Pinpoint the cell where the given text exists, returning its [X, Y] midpoint coordinate. 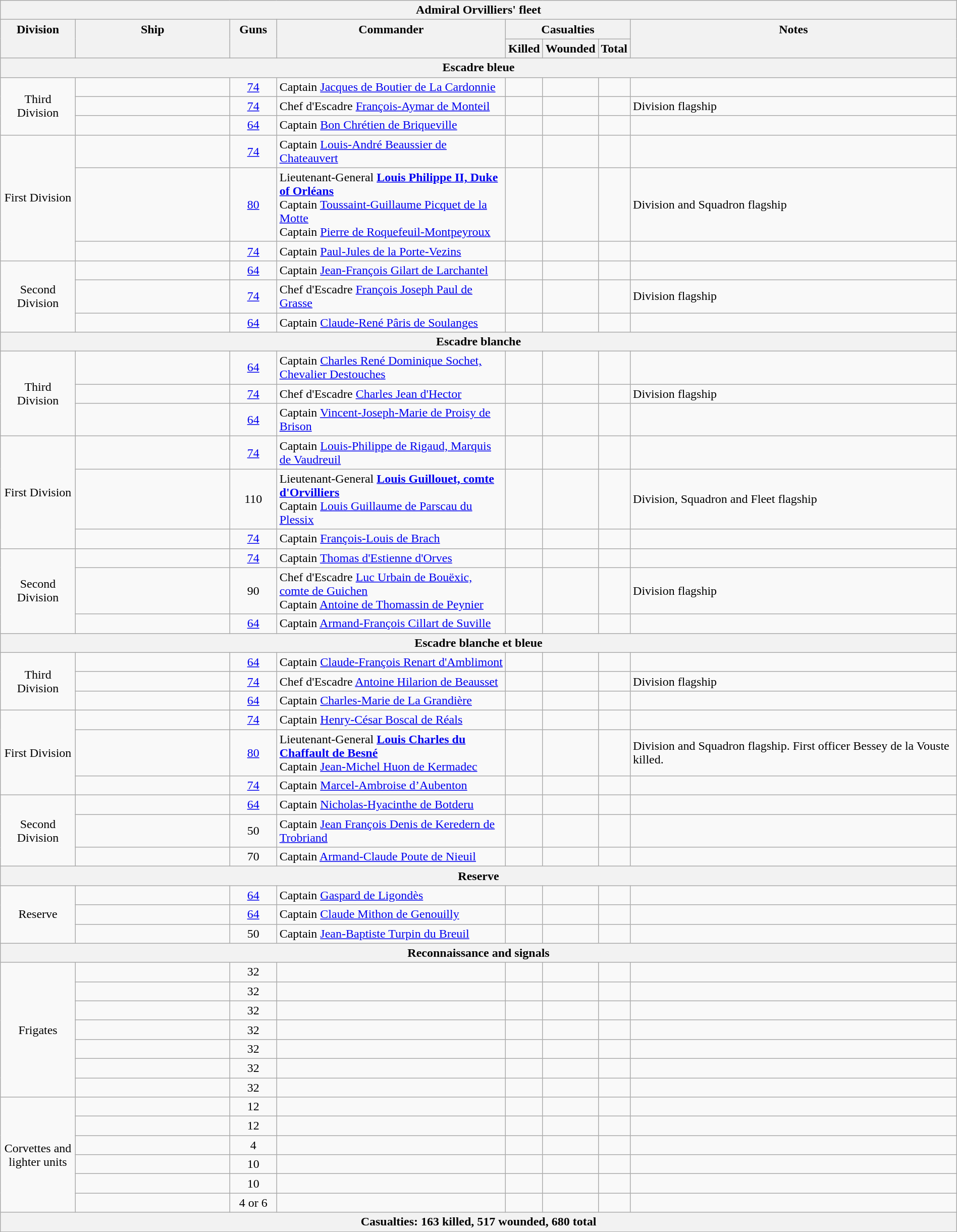
70 [253, 857]
Captain Nicholas-Hyacinthe de Botderu [391, 805]
Captain Jean-Baptiste Turpin du Breuil [391, 934]
Lieutenant-General Louis Guillouet, comte d'OrvilliersCaptain Louis Guillaume de Parscau du Plessix [391, 499]
Lieutenant-General Louis Philippe II, Duke of OrléansCaptain Toussaint-Guillaume Picquet de la MotteCaptain Pierre de Roquefeuil-Montpeyroux [391, 204]
Captain Claude-François Renart d'Amblimont [391, 662]
Commander [391, 39]
Captain Gaspard de Ligondès [391, 895]
Captain Henry-César Boscal de Réals [391, 720]
Chef d'Escadre François-Aymar de Monteil [391, 106]
Killed [524, 48]
Captain Thomas d'Estienne d'Orves [391, 558]
Captain Jean François Denis de Keredern de Trobriand [391, 831]
Casualties [568, 29]
110 [253, 499]
Captain Vincent-Joseph-Marie de Proisy de Brison [391, 420]
Guns [253, 39]
Wounded [570, 48]
Captain Paul-Jules de la Porte-Vezins [391, 251]
Escadre bleue [478, 68]
90 [253, 591]
Captain Charles René Dominique Sochet, Chevalier Destouches [391, 368]
Chef d'Escadre Charles Jean d'Hector [391, 394]
Captain Armand-Claude Poute de Nieuil [391, 857]
Frigates [38, 1030]
Captain Charles-Marie de La Grandière [391, 700]
Captain Claude-René Pâris de Soulanges [391, 323]
Total [614, 48]
Captain Louis-Philippe de Rigaud, Marquis de Vaudreuil [391, 452]
Escadre blanche [478, 342]
Chef d'Escadre François Joseph Paul de Grasse [391, 296]
Division [38, 39]
Division and Squadron flagship. First officer Bessey de la Vouste killed. [793, 752]
Captain Jean-François Gilart de Larchantel [391, 270]
Notes [793, 39]
Captain Marcel-Ambroise d’Aubenton [391, 786]
4 [253, 1145]
Captain Louis-André Beaussier de Chateauvert [391, 151]
Casualties: 163 killed, 517 wounded, 680 total [478, 1222]
Captain Claude Mithon de Genouilly [391, 914]
Captain Jacques de Boutier de La Cardonnie [391, 87]
Captain Bon Chrétien de Briqueville [391, 125]
Division and Squadron flagship [793, 204]
Division, Squadron and Fleet flagship [793, 499]
Corvettes and lighter units [38, 1155]
Captain François-Louis de Brach [391, 539]
Captain Armand-François Cillart de Suville [391, 624]
Ship [152, 39]
Admiral Orvilliers' fleet [478, 10]
Chef d'Escadre Luc Urbain de Bouëxic, comte de GuichenCaptain Antoine de Thomassin de Peynier [391, 591]
Reconnaissance and signals [478, 953]
Chef d'Escadre Antoine Hilarion de Beausset [391, 681]
Lieutenant-General Louis Charles du Chaffault de BesnéCaptain Jean-Michel Huon de Kermadec [391, 752]
Escadre blanche et bleue [478, 643]
4 or 6 [253, 1203]
